From the cell containing the given text, extract its center point as [x, y] coordinate. 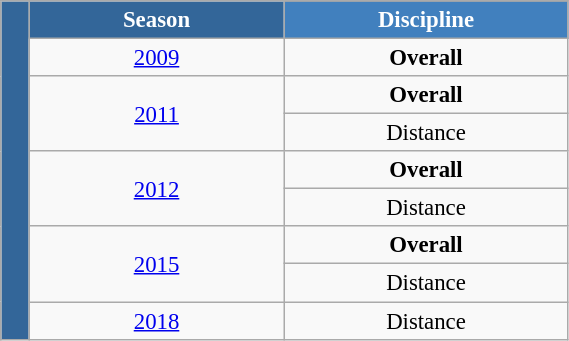
Discipline [426, 20]
2011 [156, 114]
2018 [156, 321]
2012 [156, 188]
Season [156, 20]
2015 [156, 264]
2009 [156, 58]
